Return the [X, Y] coordinate for the center point of the cell that contains the specified text.  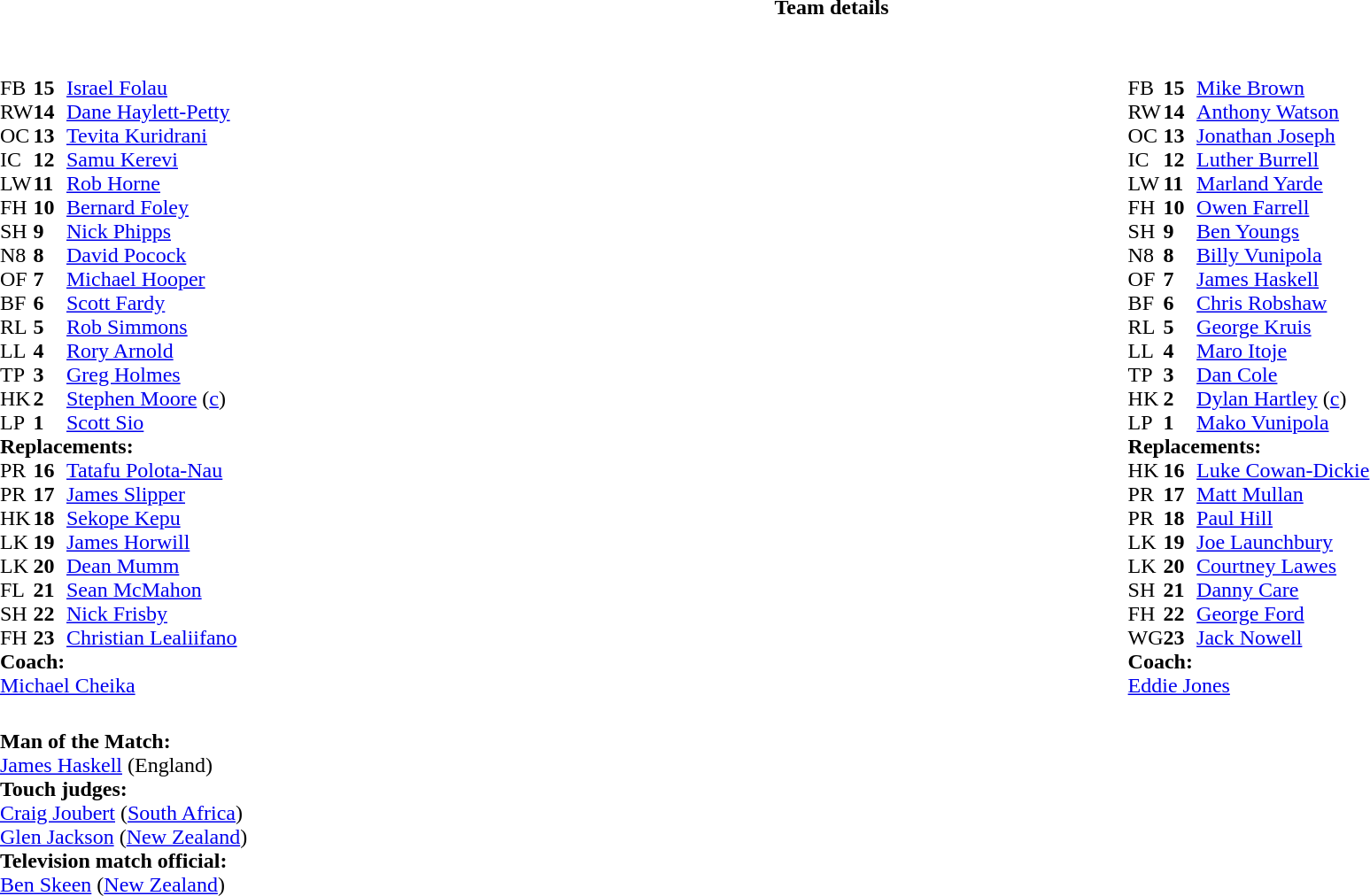
Nick Phipps [152, 232]
Scott Sio [152, 423]
Owen Farrell [1282, 207]
Michael Cheika [119, 685]
Dan Cole [1282, 375]
Eddie Jones [1249, 685]
Tevita Kuridrani [152, 136]
Courtney Lawes [1282, 567]
Rob Simmons [152, 328]
Marland Yarde [1282, 184]
Maro Itoje [1282, 351]
Luther Burrell [1282, 159]
James Horwill [152, 542]
Sean McMahon [152, 590]
Scott Fardy [152, 303]
James Slipper [152, 494]
Ben Youngs [1282, 232]
Danny Care [1282, 590]
Jonathan Joseph [1282, 136]
David Pocock [152, 255]
James Haskell [1282, 280]
Stephen Moore (c) [152, 398]
Jack Nowell [1282, 637]
Dylan Hartley (c) [1282, 398]
George Kruis [1282, 328]
Sekope Kepu [152, 519]
Paul Hill [1282, 519]
Dane Haylett-Petty [152, 112]
Matt Mullan [1282, 494]
Mike Brown [1282, 89]
Israel Folau [152, 89]
Mako Vunipola [1282, 423]
George Ford [1282, 614]
Rob Horne [152, 184]
Michael Hooper [152, 280]
Christian Lealiifano [152, 637]
Tatafu Polota-Nau [152, 471]
Anthony Watson [1282, 112]
Chris Robshaw [1282, 303]
Samu Kerevi [152, 159]
Luke Cowan-Dickie [1282, 471]
Dean Mumm [152, 567]
Rory Arnold [152, 351]
Nick Frisby [152, 614]
Bernard Foley [152, 207]
FL [17, 590]
Billy Vunipola [1282, 255]
WG [1146, 637]
Greg Holmes [152, 375]
Joe Launchbury [1282, 542]
